Return [x, y] of the center of cell containing provided text 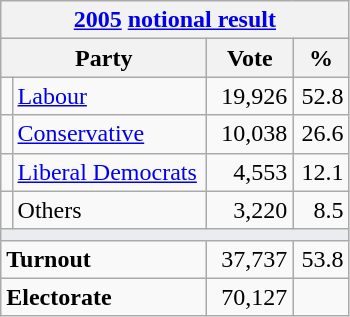
12.1 [321, 172]
19,926 [250, 96]
Electorate [104, 297]
70,127 [250, 297]
53.8 [321, 259]
Labour [110, 96]
Liberal Democrats [110, 172]
10,038 [250, 134]
2005 notional result [175, 20]
Party [104, 58]
26.6 [321, 134]
3,220 [250, 210]
% [321, 58]
37,737 [250, 259]
Others [110, 210]
Turnout [104, 259]
4,553 [250, 172]
Conservative [110, 134]
Vote [250, 58]
8.5 [321, 210]
52.8 [321, 96]
